Return (X, Y) of the center of cell containing provided text 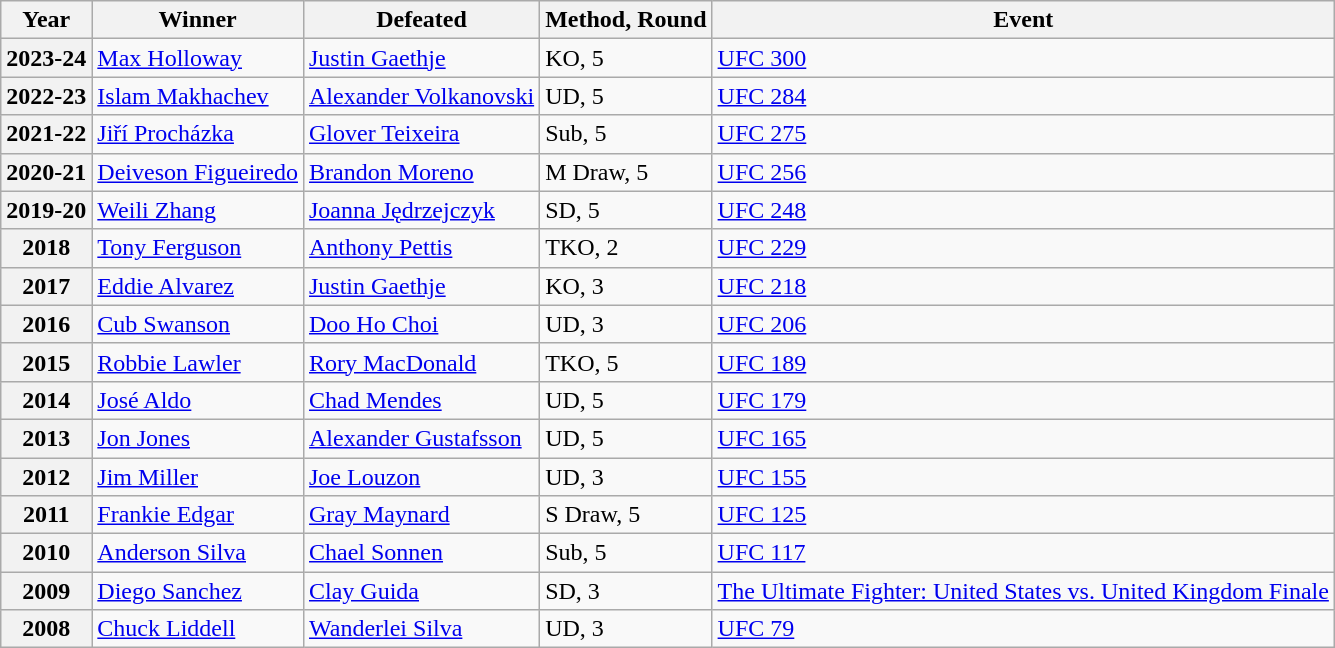
SD, 3 (626, 591)
2017 (46, 286)
UFC 248 (1023, 210)
2018 (46, 248)
UFC 206 (1023, 324)
Chuck Liddell (198, 629)
Jim Miller (198, 477)
Defeated (421, 20)
Anthony Pettis (421, 248)
UFC 125 (1023, 515)
UFC 218 (1023, 286)
Doo Ho Choi (421, 324)
Clay Guida (421, 591)
2009 (46, 591)
Cub Swanson (198, 324)
UFC 179 (1023, 400)
2014 (46, 400)
UFC 165 (1023, 438)
Joanna Jędrzejczyk (421, 210)
S Draw, 5 (626, 515)
UFC 229 (1023, 248)
2015 (46, 362)
Jiří Procházka (198, 134)
2020-21 (46, 172)
Brandon Moreno (421, 172)
Jon Jones (198, 438)
Anderson Silva (198, 553)
2016 (46, 324)
KO, 5 (626, 58)
Joe Louzon (421, 477)
2022-23 (46, 96)
The Ultimate Fighter: United States vs. United Kingdom Finale (1023, 591)
Tony Ferguson (198, 248)
Max Holloway (198, 58)
2023-24 (46, 58)
SD, 5 (626, 210)
UFC 189 (1023, 362)
Alexander Gustafsson (421, 438)
Event (1023, 20)
Robbie Lawler (198, 362)
2019-20 (46, 210)
KO, 3 (626, 286)
2012 (46, 477)
Rory MacDonald (421, 362)
TKO, 5 (626, 362)
2021-22 (46, 134)
Method, Round (626, 20)
UFC 275 (1023, 134)
TKO, 2 (626, 248)
UFC 300 (1023, 58)
Chad Mendes (421, 400)
2008 (46, 629)
Wanderlei Silva (421, 629)
UFC 155 (1023, 477)
Alexander Volkanovski (421, 96)
Gray Maynard (421, 515)
Islam Makhachev (198, 96)
Winner (198, 20)
Deiveson Figueiredo (198, 172)
Weili Zhang (198, 210)
José Aldo (198, 400)
UFC 256 (1023, 172)
UFC 284 (1023, 96)
2010 (46, 553)
Eddie Alvarez (198, 286)
Year (46, 20)
Glover Teixeira (421, 134)
2011 (46, 515)
Chael Sonnen (421, 553)
Diego Sanchez (198, 591)
M Draw, 5 (626, 172)
Frankie Edgar (198, 515)
2013 (46, 438)
UFC 117 (1023, 553)
UFC 79 (1023, 629)
